Output the (x, y) coordinate of the center of the cell containing the given text.  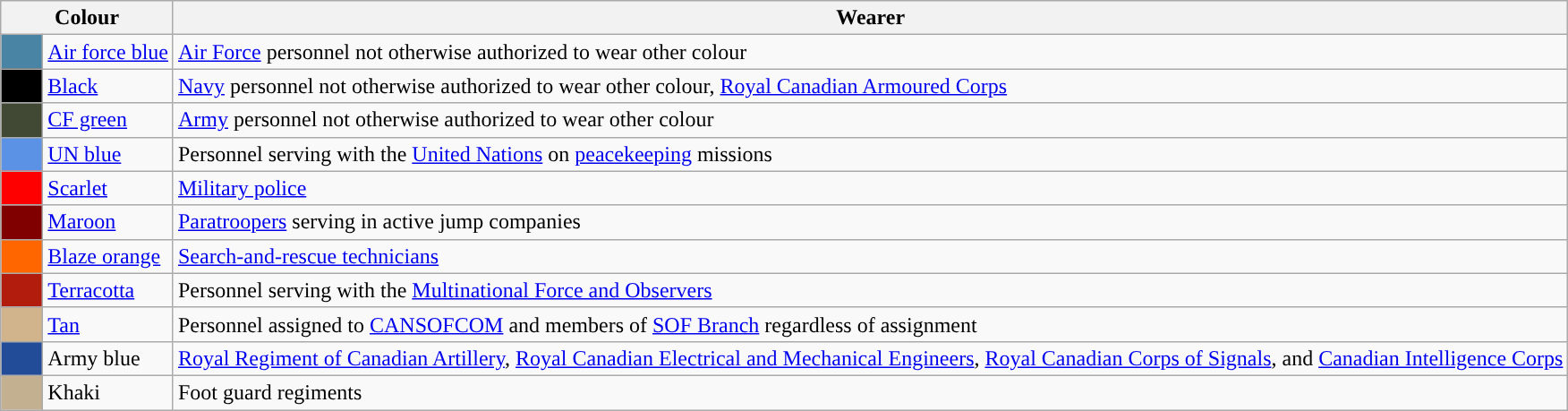
CF green (108, 120)
Navy personnel not otherwise authorized to wear other colour, Royal Canadian Armoured Corps (870, 86)
Army personnel not otherwise authorized to wear other colour (870, 120)
Scarlet (108, 188)
Wearer (870, 18)
Personnel serving with the Multinational Force and Observers (870, 290)
Colour (88, 18)
Army blue (108, 358)
Paratroopers serving in active jump companies (870, 222)
Personnel assigned to CANSOFCOM and members of SOF Branch regardless of assignment (870, 324)
Khaki (108, 392)
Black (108, 86)
Air force blue (108, 52)
Tan (108, 324)
Terracotta (108, 290)
Foot guard regiments (870, 392)
Personnel serving with the United Nations on peacekeeping missions (870, 154)
Blaze orange (108, 256)
Military police (870, 188)
Maroon (108, 222)
UN blue (108, 154)
Air Force personnel not otherwise authorized to wear other colour (870, 52)
Search-and-rescue technicians (870, 256)
